Capture the cell that displays the provided text and extract its (x, y) central coordinate. 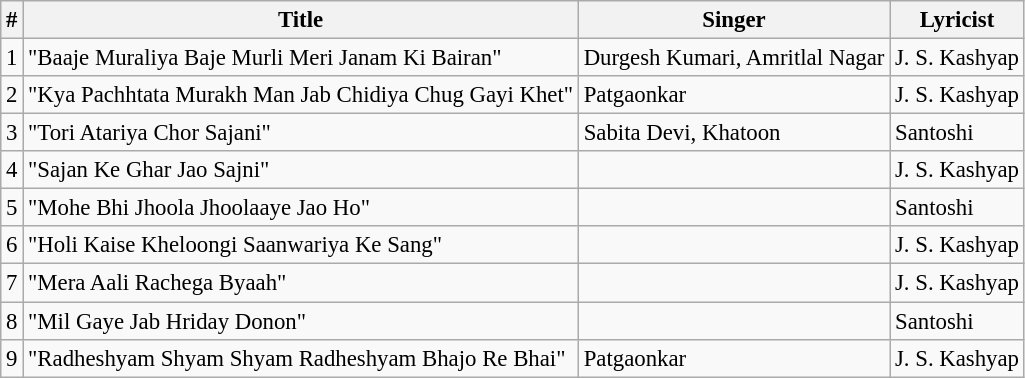
# (12, 20)
"Mil Gaye Jab Hriday Donon" (301, 321)
"Radheshyam Shyam Shyam Radheshyam Bhajo Re Bhai" (301, 358)
"Holi Kaise Kheloongi Saanwariya Ke Sang" (301, 245)
4 (12, 170)
Sabita Devi, Khatoon (734, 133)
"Mera Aali Rachega Byaah" (301, 283)
"Kya Pachhtata Murakh Man Jab Chidiya Chug Gayi Khet" (301, 95)
Durgesh Kumari, Amritlal Nagar (734, 58)
1 (12, 58)
5 (12, 208)
"Baaje Muraliya Baje Murli Meri Janam Ki Bairan" (301, 58)
7 (12, 283)
"Mohe Bhi Jhoola Jhoolaaye Jao Ho" (301, 208)
"Tori Atariya Chor Sajani" (301, 133)
Lyricist (958, 20)
3 (12, 133)
2 (12, 95)
6 (12, 245)
8 (12, 321)
Singer (734, 20)
"Sajan Ke Ghar Jao Sajni" (301, 170)
Title (301, 20)
9 (12, 358)
